Find where the given text appears and provide that cell's center as [X, Y] coordinate. 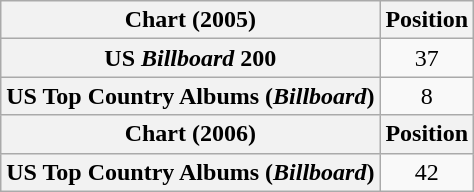
8 [427, 96]
Chart (2005) [190, 20]
US Billboard 200 [190, 58]
37 [427, 58]
42 [427, 172]
Chart (2006) [190, 134]
